Return [x, y] of the center of cell containing provided text 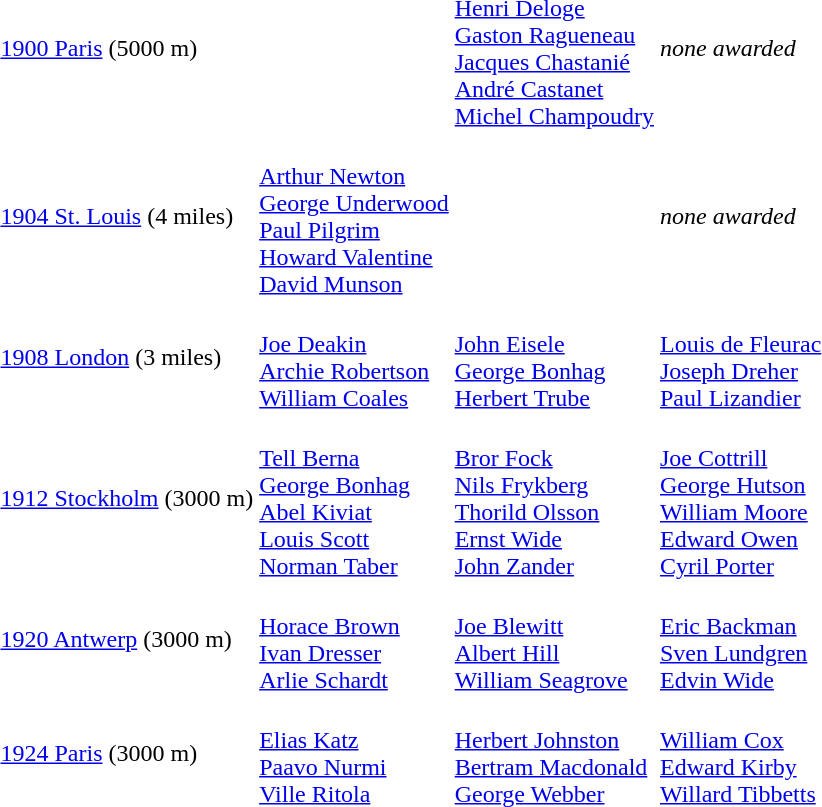
Joe BlewittAlbert HillWilliam Seagrove [554, 640]
Bror FockNils FrykbergThorild OlssonErnst WideJohn Zander [554, 498]
Horace BrownIvan DresserArlie Schardt [354, 640]
John EiseleGeorge BonhagHerbert Trube [554, 358]
Arthur NewtonGeorge UnderwoodPaul PilgrimHoward ValentineDavid Munson [354, 216]
Joe DeakinArchie RobertsonWilliam Coales [354, 358]
Tell BernaGeorge BonhagAbel KiviatLouis ScottNorman Taber [354, 498]
